Capture the cell that displays the provided text and extract its (x, y) central coordinate. 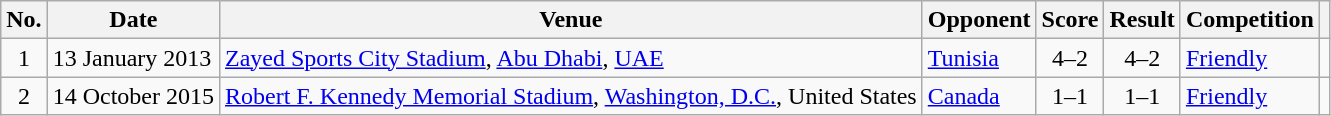
Robert F. Kennedy Memorial Stadium, Washington, D.C., United States (572, 96)
2 (24, 96)
Opponent (979, 20)
Tunisia (979, 58)
No. (24, 20)
14 October 2015 (133, 96)
Zayed Sports City Stadium, Abu Dhabi, UAE (572, 58)
Competition (1250, 20)
Score (1070, 20)
Venue (572, 20)
13 January 2013 (133, 58)
Canada (979, 96)
Date (133, 20)
1 (24, 58)
Result (1142, 20)
